Locate the cell with the specified text and output its [x, y] center coordinate. 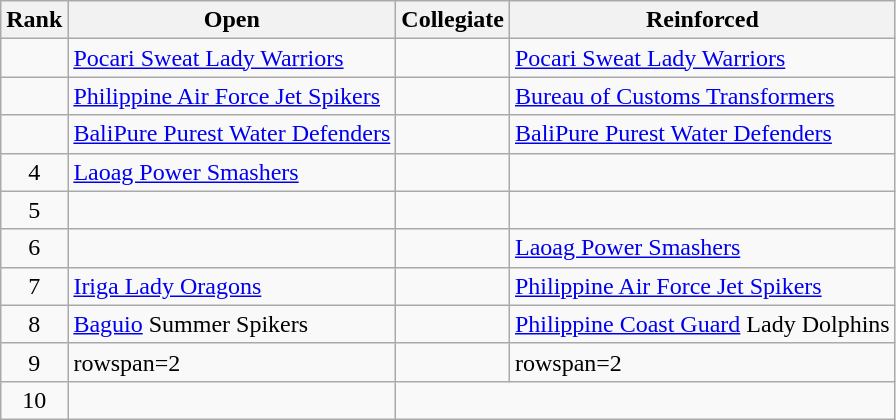
5 [34, 210]
Philippine Coast Guard Lady Dolphins [702, 324]
8 [34, 324]
9 [34, 362]
Open [232, 20]
10 [34, 400]
7 [34, 286]
Baguio Summer Spikers [232, 324]
Collegiate [453, 20]
6 [34, 248]
Bureau of Customs Transformers [702, 96]
Iriga Lady Oragons [232, 286]
Reinforced [702, 20]
4 [34, 172]
Rank [34, 20]
